Provide the (X, Y) coordinate of the cell's center where the given text is located.  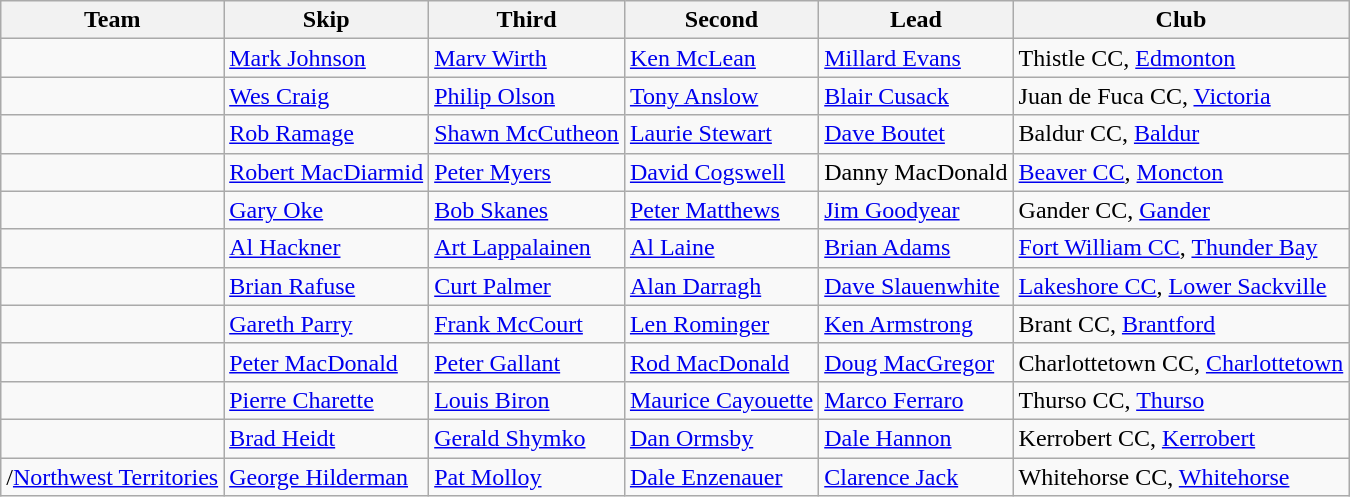
Len Rominger (721, 324)
Mark Johnson (326, 58)
Al Hackner (326, 248)
Baldur CC, Baldur (1181, 134)
Marco Ferraro (916, 400)
Lakeshore CC, Lower Sackville (1181, 286)
Dave Slauenwhite (916, 286)
Louis Biron (527, 400)
Ken Armstrong (916, 324)
/Northwest Territories (112, 477)
Brian Adams (916, 248)
Marv Wirth (527, 58)
Dale Hannon (916, 438)
Blair Cusack (916, 96)
Danny MacDonald (916, 172)
Club (1181, 20)
Dave Boutet (916, 134)
David Cogswell (721, 172)
Third (527, 20)
Bob Skanes (527, 210)
Brant CC, Brantford (1181, 324)
Brian Rafuse (326, 286)
Peter Myers (527, 172)
Doug MacGregor (916, 362)
Laurie Stewart (721, 134)
Al Laine (721, 248)
Gander CC, Gander (1181, 210)
Philip Olson (527, 96)
Tony Anslow (721, 96)
George Hilderman (326, 477)
Pat Molloy (527, 477)
Beaver CC, Moncton (1181, 172)
Peter Gallant (527, 362)
Wes Craig (326, 96)
Team (112, 20)
Charlottetown CC, Charlottetown (1181, 362)
Peter Matthews (721, 210)
Gary Oke (326, 210)
Shawn McCutheon (527, 134)
Robert MacDiarmid (326, 172)
Frank McCourt (527, 324)
Thistle CC, Edmonton (1181, 58)
Fort William CC, Thunder Bay (1181, 248)
Peter MacDonald (326, 362)
Lead (916, 20)
Thurso CC, Thurso (1181, 400)
Juan de Fuca CC, Victoria (1181, 96)
Pierre Charette (326, 400)
Millard Evans (916, 58)
Curt Palmer (527, 286)
Rob Ramage (326, 134)
Gareth Parry (326, 324)
Rod MacDonald (721, 362)
Jim Goodyear (916, 210)
Alan Darragh (721, 286)
Whitehorse CC, Whitehorse (1181, 477)
Gerald Shymko (527, 438)
Brad Heidt (326, 438)
Art Lappalainen (527, 248)
Clarence Jack (916, 477)
Maurice Cayouette (721, 400)
Second (721, 20)
Dale Enzenauer (721, 477)
Ken McLean (721, 58)
Skip (326, 20)
Dan Ormsby (721, 438)
Kerrobert CC, Kerrobert (1181, 438)
